Find where the given text appears and provide that cell's center as (X, Y) coordinate. 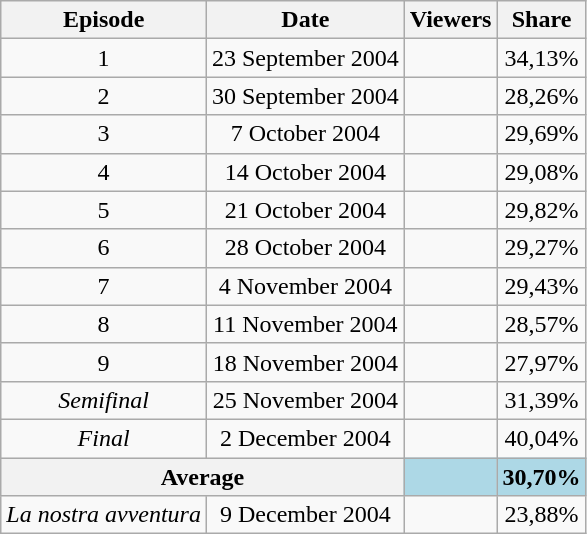
8 (104, 324)
4 November 2004 (305, 286)
28 October 2004 (305, 248)
29,27% (542, 248)
Viewers (450, 20)
7 October 2004 (305, 134)
9 December 2004 (305, 515)
Share (542, 20)
28,57% (542, 324)
21 October 2004 (305, 210)
Episode (104, 20)
23,88% (542, 515)
30 September 2004 (305, 96)
2 December 2004 (305, 438)
29,43% (542, 286)
11 November 2004 (305, 324)
40,04% (542, 438)
1 (104, 58)
Average (202, 477)
31,39% (542, 400)
14 October 2004 (305, 172)
28,26% (542, 96)
34,13% (542, 58)
6 (104, 248)
27,97% (542, 362)
2 (104, 96)
30,70% (542, 477)
23 September 2004 (305, 58)
Date (305, 20)
29,08% (542, 172)
29,82% (542, 210)
4 (104, 172)
Semifinal (104, 400)
18 November 2004 (305, 362)
25 November 2004 (305, 400)
5 (104, 210)
La nostra avventura (104, 515)
Final (104, 438)
3 (104, 134)
29,69% (542, 134)
7 (104, 286)
9 (104, 362)
